Identify which cell holds the provided text, then report its (X, Y) central coordinate. 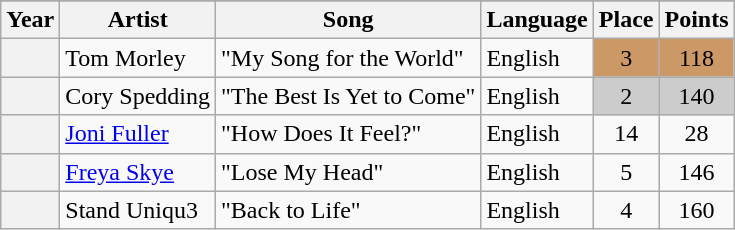
118 (696, 58)
"How Does It Feel?" (348, 134)
"My Song for the World" (348, 58)
2 (626, 96)
Tom Morley (138, 58)
Freya Skye (138, 172)
Year (30, 20)
Language (537, 20)
Stand Uniqu3 (138, 210)
Cory Spedding (138, 96)
"Back to Life" (348, 210)
5 (626, 172)
Joni Fuller (138, 134)
Artist (138, 20)
140 (696, 96)
4 (626, 210)
Place (626, 20)
146 (696, 172)
14 (626, 134)
3 (626, 58)
Points (696, 20)
"The Best Is Yet to Come" (348, 96)
"Lose My Head" (348, 172)
Song (348, 20)
28 (696, 134)
160 (696, 210)
